From the cell containing the given text, extract its center point as [X, Y] coordinate. 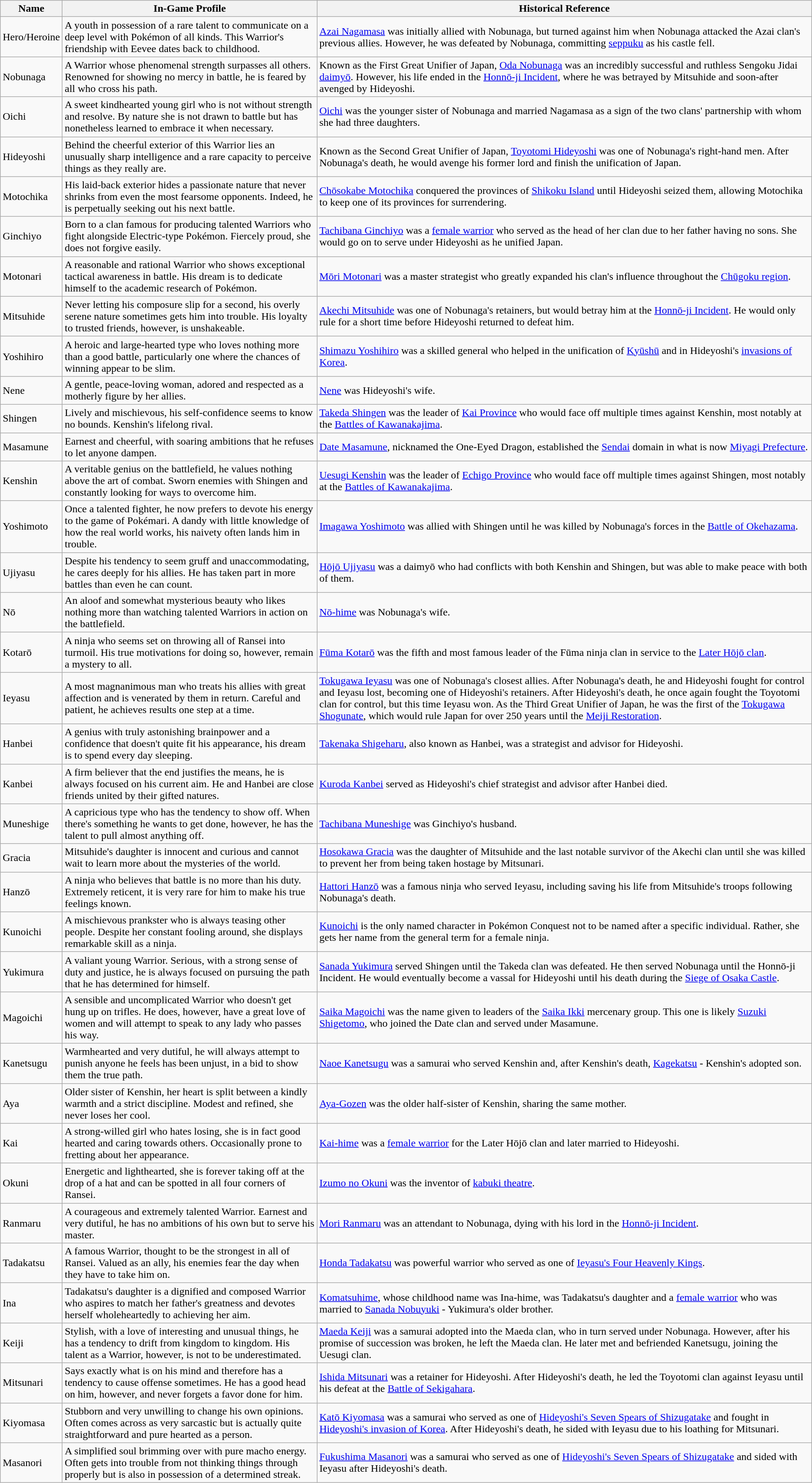
A genius with truly astonishing brainpower and a confidence that doesn't quite fit his appearance, his dream is to spend every day sleeping. [190, 744]
Yoshimoto [31, 527]
Earnest and cheerful, with soaring ambitions that he refuses to let anyone dampen. [190, 447]
Shimazu Yoshihiro was a skilled general who helped in the unification of Kyūshū and in Hideyoshi's invasions of Korea. [565, 356]
Hattori Hanzō was a famous ninja who served Ieyasu, including saving his life from Mitsuhide's troops following Nobunaga's death. [565, 892]
Kenshin [31, 481]
Kuroda Kanbei served as Hideyoshi's chief strategist and advisor after Hanbei died. [565, 784]
Kanbei [31, 784]
A gentle, peace-loving woman, adored and respected as a motherly figure by her allies. [190, 390]
Takenaka Shigeharu, also known as Hanbei, was a strategist and advisor for Hideyoshi. [565, 744]
Hero/Heroine [31, 37]
Gracia [31, 858]
Despite his tendency to seem gruff and unaccommodating, he cares deeply for his allies. He has taken part in more battles than even he can count. [190, 573]
Masamune [31, 447]
Mōri Motonari was a master strategist who greatly expanded his clan's influence throughout the Chūgoku region. [565, 276]
Lively and mischievous, his self-confidence seems to know no bounds. Kenshin's lifelong rival. [190, 418]
Nene was Hideyoshi's wife. [565, 390]
Nō-hime was Nobunaga's wife. [565, 612]
Name [31, 9]
Aya [31, 1103]
In-Game Profile [190, 9]
Behind the cheerful exterior of this Warrior lies an unusually sharp intelligence and a rare capacity to perceive things as they really are. [190, 157]
Magoichi [31, 1018]
A Warrior whose phenomenal strength surpasses all others. Renowned for showing no mercy in battle, he is feared by all who cross his path. [190, 77]
Mitsuhide [31, 316]
A mischievous prankster who is always teasing other people. Despite her constant fooling around, she displays remarkable skill as a ninja. [190, 932]
Mitsunari [31, 1383]
Ieyasu [31, 698]
An aloof and somewhat mysterious beauty who likes nothing more than watching talented Warriors in action on the battlefield. [190, 612]
Honda Tadakatsu was powerful warrior who served as one of Ieyasu's Four Heavenly Kings. [565, 1263]
Kanetsugu [31, 1063]
Ina [31, 1303]
Motochika [31, 196]
A heroic and large-hearted type who loves nothing more than a good battle, particularly one where the chances of winning appear to be slim. [190, 356]
A ninja who believes that battle is no more than his duty. Extremely reticent, it is very rare for him to make his true feelings known. [190, 892]
Oichi was the younger sister of Nobunaga and married Nagamasa as a sign of the two clans' partnership with whom she had three daughters. [565, 117]
Date Masamune, nicknamed the One-Eyed Dragon, established the Sendai domain in what is now Miyagi Prefecture. [565, 447]
Born to a clan famous for producing talented Warriors who fight alongside Electric-type Pokémon. Fiercely proud, she does not forgive easily. [190, 236]
Hanzō [31, 892]
Kiyomasa [31, 1423]
Motonari [31, 276]
Okuni [31, 1183]
Oichi [31, 117]
Mitsuhide's daughter is innocent and curious and cannot wait to learn more about the mysteries of the world. [190, 858]
Shingen [31, 418]
Ujiyasu [31, 573]
Mori Ranmaru was an attendant to Nobunaga, dying with his lord in the Honnō-ji Incident. [565, 1223]
A strong-willed girl who hates losing, she is in fact good hearted and caring towards others. Occasionally prone to fretting about her appearance. [190, 1143]
Ranmaru [31, 1223]
Older sister of Kenshin, her heart is split between a kindly warmth and a strict discipline. Modest and refined, she never loses her cool. [190, 1103]
A courageous and extremely talented Warrior. Earnest and very dutiful, he has no ambitions of his own but to serve his master. [190, 1223]
Fukushima Masanori was a samurai who served as one of Hideyoshi's Seven Spears of Shizugatake and sided with Ieyasu after Hideyoshi's death. [565, 1463]
Yukimura [31, 972]
Muneshige [31, 824]
Kai [31, 1143]
Kai-hime was a female warrior for the Later Hōjō clan and later married to Hideyoshi. [565, 1143]
Uesugi Kenshin was the leader of Echigo Province who would face off multiple times against Shingen, most notably at the Battles of Kawanakajima. [565, 481]
Historical Reference [565, 9]
Hōjō Ujiyasu was a daimyō who had conflicts with both Kenshin and Shingen, but was able to make peace with both of them. [565, 573]
Energetic and lighthearted, she is forever taking off at the drop of a hat and can be spotted in all four corners of Ransei. [190, 1183]
Nobunaga [31, 77]
Hanbei [31, 744]
Imagawa Yoshimoto was allied with Shingen until he was killed by Nobunaga's forces in the Battle of Okehazama. [565, 527]
Nene [31, 390]
Aya-Gozen was the older half-sister of Kenshin, sharing the same mother. [565, 1103]
Kunoichi [31, 932]
Takeda Shingen was the leader of Kai Province who would face off multiple times against Kenshin, most notably at the Battles of Kawanakajima. [565, 418]
A famous Warrior, thought to be the strongest in all of Ransei. Valued as an ally, his enemies fear the day when they have to take him on. [190, 1263]
Masanori [31, 1463]
Hideyoshi [31, 157]
Tachibana Muneshige was Ginchiyo's husband. [565, 824]
Naoe Kanetsugu was a samurai who served Kenshin and, after Kenshin's death, Kagekatsu - Kenshin's adopted son. [565, 1063]
A ninja who seems set on throwing all of Ransei into turmoil. His true motivations for doing so, however, remain a mystery to all. [190, 652]
Keiji [31, 1343]
Ginchiyo [31, 236]
Izumo no Okuni was the inventor of kabuki theatre. [565, 1183]
Warmhearted and very dutiful, he will always attempt to punish anyone he feels has been unjust, in a bid to show them the true path. [190, 1063]
Yoshihiro [31, 356]
Kotarō [31, 652]
Fūma Kotarō was the fifth and most famous leader of the Fūma ninja clan in service to the Later Hōjō clan. [565, 652]
Tadakatsu [31, 1263]
Nō [31, 612]
